Determine the [x, y] coordinate at the center of the cell enclosing the given text.  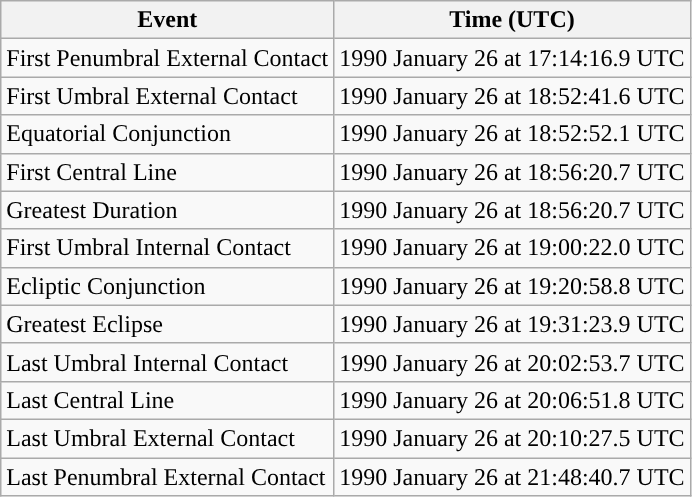
1990 January 26 at 17:14:16.9 UTC [512, 58]
1990 January 26 at 19:00:22.0 UTC [512, 248]
1990 January 26 at 20:10:27.5 UTC [512, 438]
1990 January 26 at 19:20:58.8 UTC [512, 286]
First Penumbral External Contact [168, 58]
First Umbral External Contact [168, 96]
Last Central Line [168, 400]
1990 January 26 at 20:06:51.8 UTC [512, 400]
Equatorial Conjunction [168, 134]
First Umbral Internal Contact [168, 248]
1990 January 26 at 19:31:23.9 UTC [512, 324]
1990 January 26 at 18:52:41.6 UTC [512, 96]
Greatest Eclipse [168, 324]
First Central Line [168, 172]
Time (UTC) [512, 20]
Last Umbral External Contact [168, 438]
Ecliptic Conjunction [168, 286]
1990 January 26 at 18:52:52.1 UTC [512, 134]
1990 January 26 at 21:48:40.7 UTC [512, 477]
Event [168, 20]
Greatest Duration [168, 210]
Last Penumbral External Contact [168, 477]
1990 January 26 at 20:02:53.7 UTC [512, 362]
Last Umbral Internal Contact [168, 362]
